Pinpoint the cell where the given text exists, returning its [x, y] midpoint coordinate. 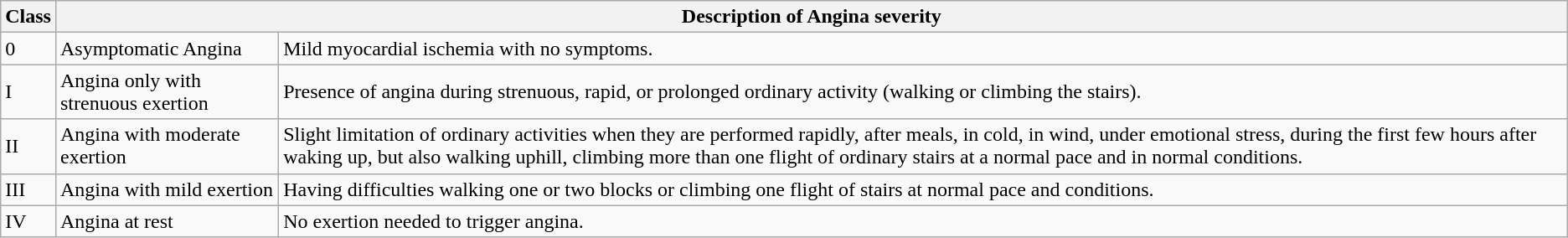
III [28, 189]
Having difficulties walking one or two blocks or climbing one flight of stairs at normal pace and conditions. [923, 189]
Angina with mild exertion [167, 189]
No exertion needed to trigger angina. [923, 221]
IV [28, 221]
Angina with moderate exertion [167, 146]
Description of Angina severity [811, 17]
Mild myocardial ischemia with no symptoms. [923, 49]
Class [28, 17]
I [28, 92]
Asymptomatic Angina [167, 49]
0 [28, 49]
II [28, 146]
Angina at rest [167, 221]
Angina only with strenuous exertion [167, 92]
Presence of angina during strenuous, rapid, or prolonged ordinary activity (walking or climbing the stairs). [923, 92]
